Return [x, y] of the center of cell containing provided text 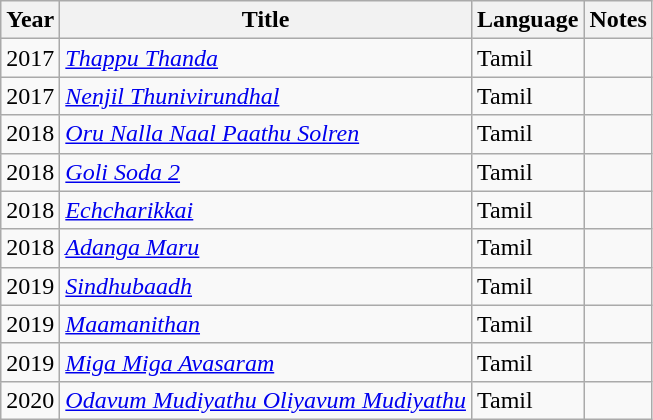
2020 [30, 400]
Odavum Mudiyathu Oliyavum Mudiyathu [266, 400]
Oru Nalla Naal Paathu Solren [266, 134]
Notes [618, 20]
Nenjil Thunivirundhal [266, 96]
Maamanithan [266, 324]
Thappu Thanda [266, 58]
Year [30, 20]
Echcharikkai [266, 210]
Adanga Maru [266, 248]
Miga Miga Avasaram [266, 362]
Language [527, 20]
Goli Soda 2 [266, 172]
Title [266, 20]
Sindhubaadh [266, 286]
